Extract the (x, y) coordinate from the center of the cell holding the provided text.  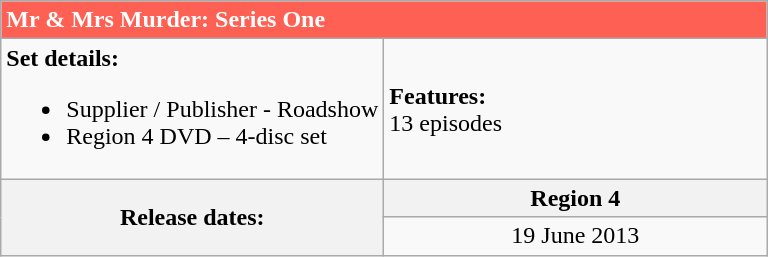
Features:13 episodes (576, 109)
Release dates: (192, 217)
Region 4 (576, 198)
Mr & Mrs Murder: Series One (384, 20)
Set details:Supplier / Publisher - RoadshowRegion 4 DVD – 4-disc set (192, 109)
19 June 2013 (576, 236)
